Determine the (X, Y) coordinate at the center of the cell enclosing the given text.  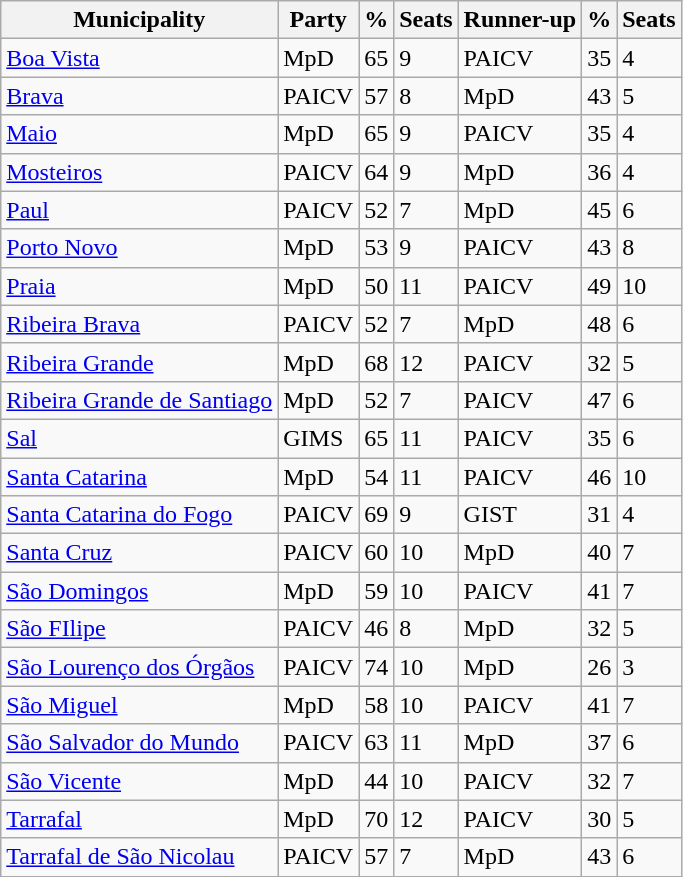
69 (376, 515)
Ribeira Grande (140, 362)
Party (318, 20)
São Lourenço dos Órgãos (140, 667)
Paul (140, 210)
53 (376, 248)
Santa Catarina (140, 477)
37 (600, 743)
58 (376, 705)
47 (600, 400)
48 (600, 324)
Brava (140, 96)
Runner-up (520, 20)
Boa Vista (140, 58)
70 (376, 819)
Santa Catarina do Fogo (140, 515)
63 (376, 743)
30 (600, 819)
GIMS (318, 438)
Porto Novo (140, 248)
GIST (520, 515)
68 (376, 362)
44 (376, 781)
3 (649, 667)
45 (600, 210)
Mosteiros (140, 172)
Praia (140, 286)
40 (600, 553)
64 (376, 172)
36 (600, 172)
Ribeira Grande de Santiago (140, 400)
Sal (140, 438)
60 (376, 553)
74 (376, 667)
59 (376, 591)
50 (376, 286)
São Vicente (140, 781)
31 (600, 515)
São Domingos (140, 591)
São Salvador do Mundo (140, 743)
São FIlipe (140, 629)
Maio (140, 134)
Tarrafal de São Nicolau (140, 857)
Municipality (140, 20)
54 (376, 477)
São Miguel (140, 705)
26 (600, 667)
Santa Cruz (140, 553)
Tarrafal (140, 819)
49 (600, 286)
Ribeira Brava (140, 324)
